Find where the given text appears and provide that cell's center as (X, Y) coordinate. 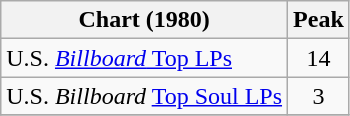
Peak (319, 20)
14 (319, 58)
3 (319, 96)
U.S. Billboard Top LPs (144, 58)
Chart (1980) (144, 20)
U.S. Billboard Top Soul LPs (144, 96)
